Search for the cell housing the specified text and yield its [X, Y] center coordinate. 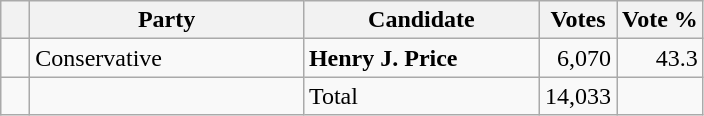
Party [167, 20]
Vote % [660, 20]
14,033 [578, 96]
Votes [578, 20]
6,070 [578, 58]
Candidate [421, 20]
43.3 [660, 58]
Total [421, 96]
Conservative [167, 58]
Henry J. Price [421, 58]
